Return the [x, y] coordinate for the center point of the cell that contains the specified text.  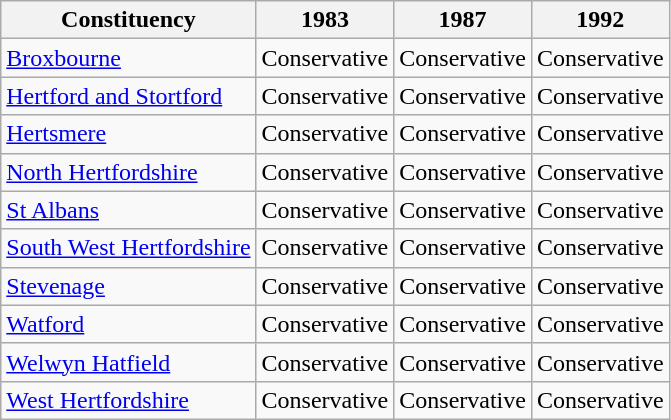
Stevenage [128, 286]
1983 [325, 20]
Welwyn Hatfield [128, 362]
North Hertfordshire [128, 172]
Broxbourne [128, 58]
Hertford and Stortford [128, 96]
South West Hertfordshire [128, 248]
West Hertfordshire [128, 400]
St Albans [128, 210]
Watford [128, 324]
1987 [463, 20]
Constituency [128, 20]
Hertsmere [128, 134]
1992 [600, 20]
